From the cell containing the given text, extract its center point as [x, y] coordinate. 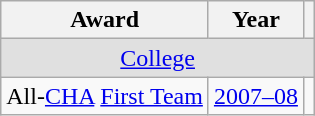
2007–08 [256, 96]
All-CHA First Team [105, 96]
Award [105, 20]
Year [256, 20]
College [158, 58]
